Find where the given text appears and provide that cell's center as (x, y) coordinate. 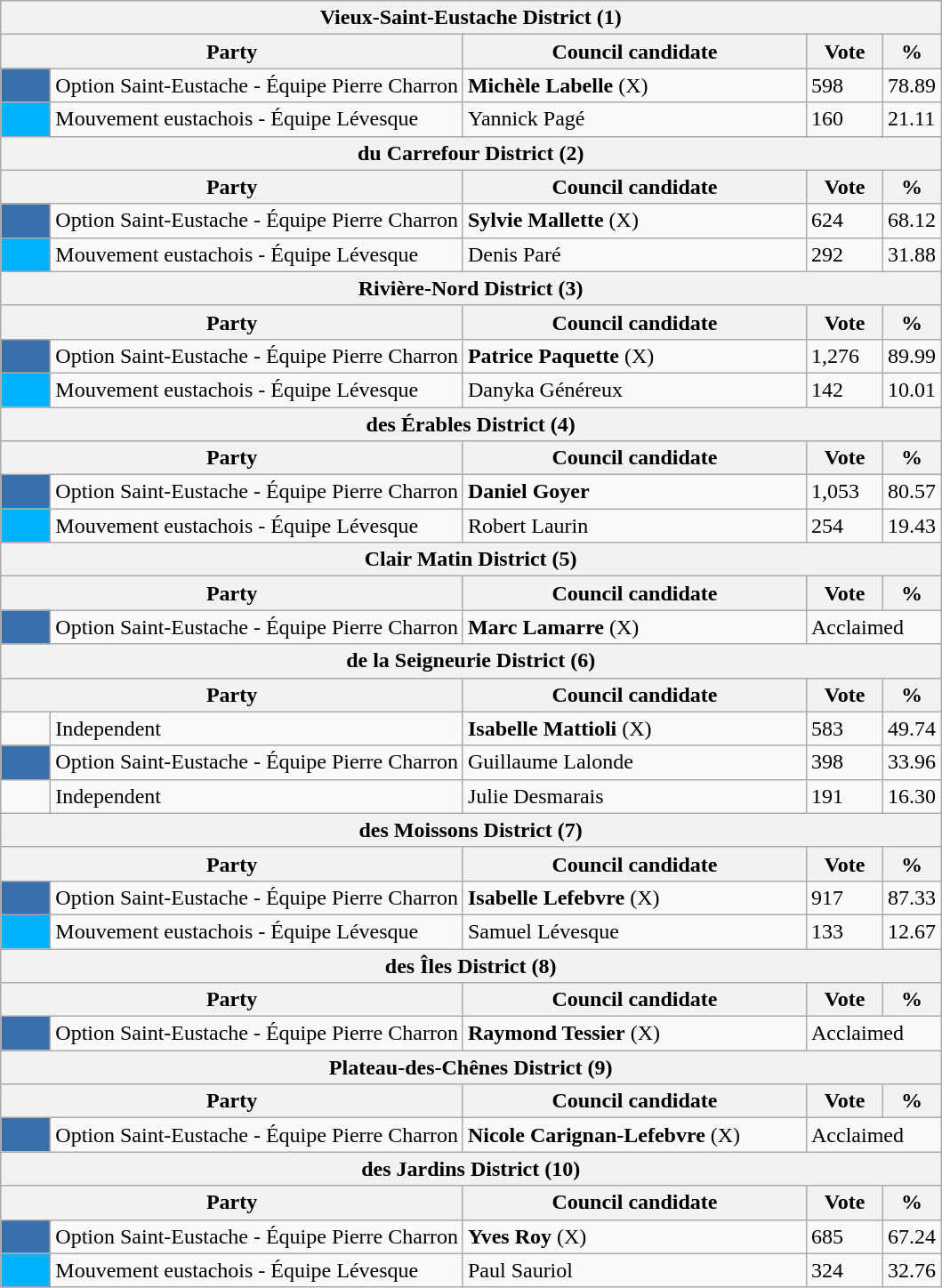
21.11 (913, 119)
Paul Sauriol (634, 1270)
33.96 (913, 762)
1,053 (844, 492)
68.12 (913, 221)
Guillaume Lalonde (634, 762)
Yannick Pagé (634, 119)
67.24 (913, 1236)
Julie Desmarais (634, 796)
1,276 (844, 356)
des Moissons District (7) (471, 830)
Sylvie Mallette (X) (634, 221)
du Carrefour District (2) (471, 153)
Robert Laurin (634, 526)
398 (844, 762)
des Jardins District (10) (471, 1169)
87.33 (913, 898)
Marc Lamarre (X) (634, 627)
10.01 (913, 390)
292 (844, 254)
Rivière-Nord District (3) (471, 288)
Michèle Labelle (X) (634, 85)
598 (844, 85)
324 (844, 1270)
Isabelle Lefebvre (X) (634, 898)
des Érables District (4) (471, 424)
254 (844, 526)
16.30 (913, 796)
Daniel Goyer (634, 492)
685 (844, 1236)
78.89 (913, 85)
191 (844, 796)
32.76 (913, 1270)
12.67 (913, 931)
583 (844, 729)
133 (844, 931)
Isabelle Mattioli (X) (634, 729)
624 (844, 221)
Raymond Tessier (X) (634, 1034)
Denis Paré (634, 254)
80.57 (913, 492)
Danyka Généreux (634, 390)
Vieux-Saint-Eustache District (1) (471, 18)
Clair Matin District (5) (471, 559)
de la Seigneurie District (6) (471, 661)
49.74 (913, 729)
160 (844, 119)
142 (844, 390)
89.99 (913, 356)
Yves Roy (X) (634, 1236)
Nicole Carignan-Lefebvre (X) (634, 1135)
Samuel Lévesque (634, 931)
19.43 (913, 526)
des Îles District (8) (471, 965)
31.88 (913, 254)
Plateau-des-Chênes District (9) (471, 1067)
Patrice Paquette (X) (634, 356)
917 (844, 898)
